Provide the (x, y) coordinate of the cell's center where the given text is located.  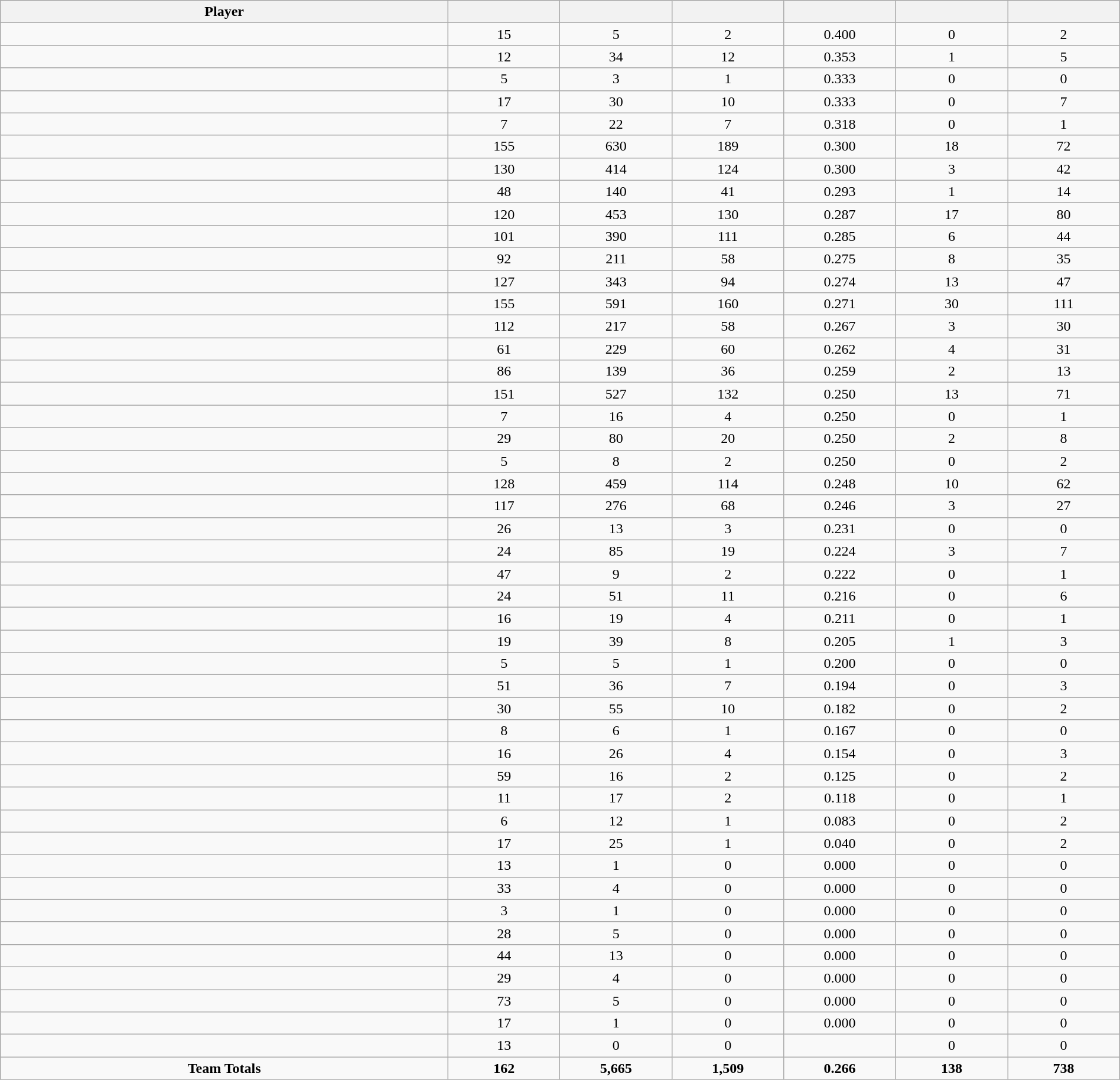
217 (616, 327)
0.216 (840, 596)
117 (504, 506)
94 (728, 282)
72 (1063, 146)
14 (1063, 191)
738 (1063, 1068)
0.248 (840, 484)
0.083 (840, 821)
0.400 (840, 34)
62 (1063, 484)
59 (504, 776)
71 (1063, 394)
189 (728, 146)
630 (616, 146)
85 (616, 551)
0.231 (840, 528)
42 (1063, 169)
Player (224, 12)
68 (728, 506)
18 (951, 146)
35 (1063, 259)
0.266 (840, 1068)
114 (728, 484)
112 (504, 327)
276 (616, 506)
55 (616, 709)
73 (504, 1001)
101 (504, 236)
0.275 (840, 259)
139 (616, 371)
1,509 (728, 1068)
0.182 (840, 709)
414 (616, 169)
33 (504, 888)
127 (504, 282)
162 (504, 1068)
0.125 (840, 776)
0.262 (840, 349)
128 (504, 484)
60 (728, 349)
27 (1063, 506)
0.259 (840, 371)
120 (504, 214)
591 (616, 304)
15 (504, 34)
124 (728, 169)
527 (616, 394)
0.200 (840, 664)
0.224 (840, 551)
132 (728, 394)
5,665 (616, 1068)
0.267 (840, 327)
0.318 (840, 124)
138 (951, 1068)
151 (504, 394)
390 (616, 236)
0.293 (840, 191)
0.246 (840, 506)
86 (504, 371)
0.222 (840, 573)
41 (728, 191)
459 (616, 484)
0.274 (840, 282)
0.271 (840, 304)
39 (616, 641)
Team Totals (224, 1068)
61 (504, 349)
22 (616, 124)
0.287 (840, 214)
0.353 (840, 57)
9 (616, 573)
31 (1063, 349)
211 (616, 259)
0.285 (840, 236)
0.205 (840, 641)
25 (616, 843)
0.167 (840, 731)
0.154 (840, 753)
0.194 (840, 686)
160 (728, 304)
0.211 (840, 618)
453 (616, 214)
343 (616, 282)
140 (616, 191)
20 (728, 439)
28 (504, 933)
0.118 (840, 798)
0.040 (840, 843)
92 (504, 259)
229 (616, 349)
48 (504, 191)
34 (616, 57)
